Determine the (X, Y) coordinate at the center of the cell enclosing the given text.  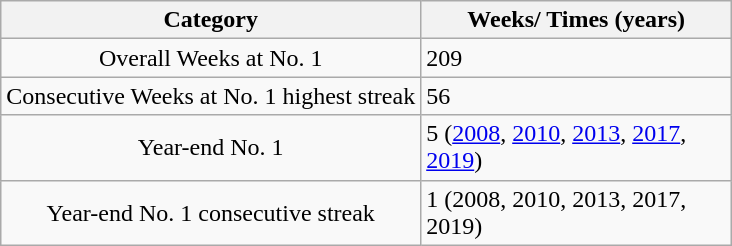
Consecutive Weeks at No. 1 highest streak (211, 96)
Year-end No. 1 consecutive streak (211, 212)
209 (576, 58)
Category (211, 20)
56 (576, 96)
Year-end No. 1 (211, 148)
Weeks/ Times (years) (576, 20)
Overall Weeks at No. 1 (211, 58)
5 (2008, 2010, 2013, 2017, 2019) (576, 148)
1 (2008, 2010, 2013, 2017, 2019) (576, 212)
